From the cell containing the given text, extract its center point as [X, Y] coordinate. 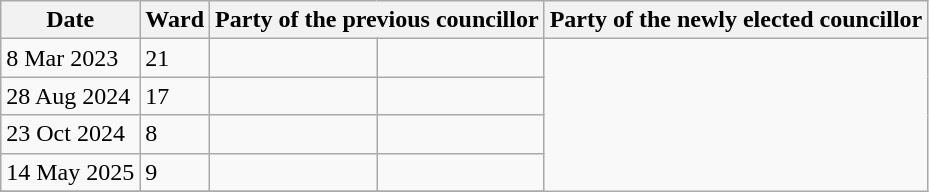
17 [175, 96]
23 Oct 2024 [70, 134]
9 [175, 172]
8 Mar 2023 [70, 58]
14 May 2025 [70, 172]
Party of the previous councillor [378, 20]
8 [175, 134]
Ward [175, 20]
21 [175, 58]
Party of the newly elected councillor [736, 20]
28 Aug 2024 [70, 96]
Date [70, 20]
